Provide the [X, Y] coordinate of the cell's center where the given text is located.  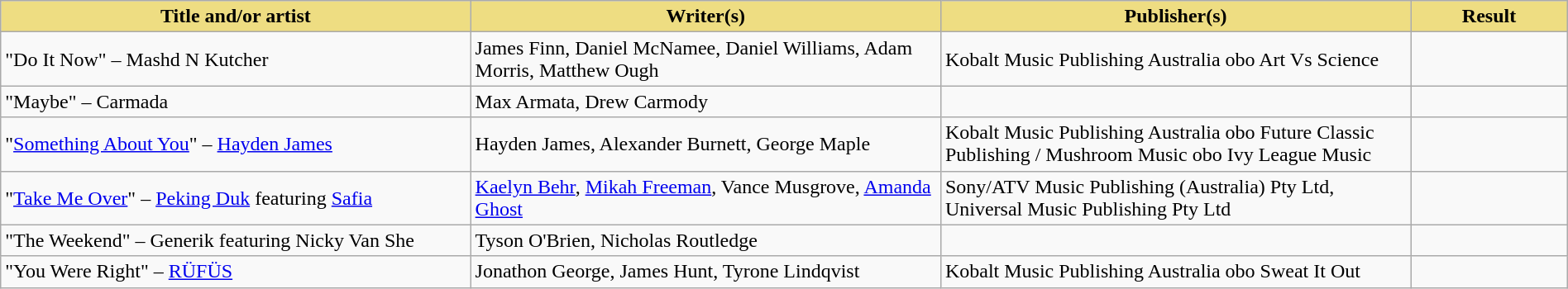
"The Weekend" – Generik featuring Nicky Van She [236, 240]
Hayden James, Alexander Burnett, George Maple [705, 144]
Kaelyn Behr, Mikah Freeman, Vance Musgrove, Amanda Ghost [705, 198]
Jonathon George, James Hunt, Tyrone Lindqvist [705, 272]
Writer(s) [705, 17]
James Finn, Daniel McNamee, Daniel Williams, Adam Morris, Matthew Ough [705, 59]
"Take Me Over" – Peking Duk featuring Safia [236, 198]
Kobalt Music Publishing Australia obo Future Classic Publishing / Mushroom Music obo Ivy League Music [1175, 144]
Kobalt Music Publishing Australia obo Art Vs Science [1175, 59]
"Maybe" – Carmada [236, 102]
Title and/or artist [236, 17]
"Do It Now" – Mashd N Kutcher [236, 59]
Kobalt Music Publishing Australia obo Sweat It Out [1175, 272]
Tyson O'Brien, Nicholas Routledge [705, 240]
Sony/ATV Music Publishing (Australia) Pty Ltd, Universal Music Publishing Pty Ltd [1175, 198]
Result [1489, 17]
"You Were Right" – RÜFÜS [236, 272]
"Something About You" – Hayden James [236, 144]
Publisher(s) [1175, 17]
Max Armata, Drew Carmody [705, 102]
